Pinpoint the cell where the given text exists, returning its (x, y) midpoint coordinate. 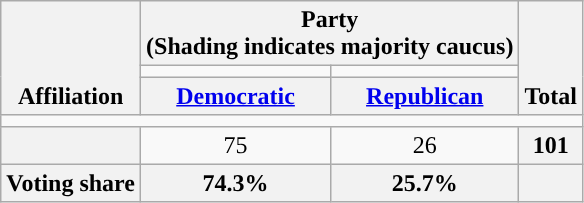
Republican (425, 96)
Democratic (236, 96)
Voting share (71, 183)
Total (551, 58)
74.3% (236, 183)
75 (236, 145)
Party (Shading indicates majority caucus) (330, 34)
Affiliation (71, 58)
101 (551, 145)
25.7% (425, 183)
26 (425, 145)
